Output the (x, y) coordinate of the center of the cell containing the given text.  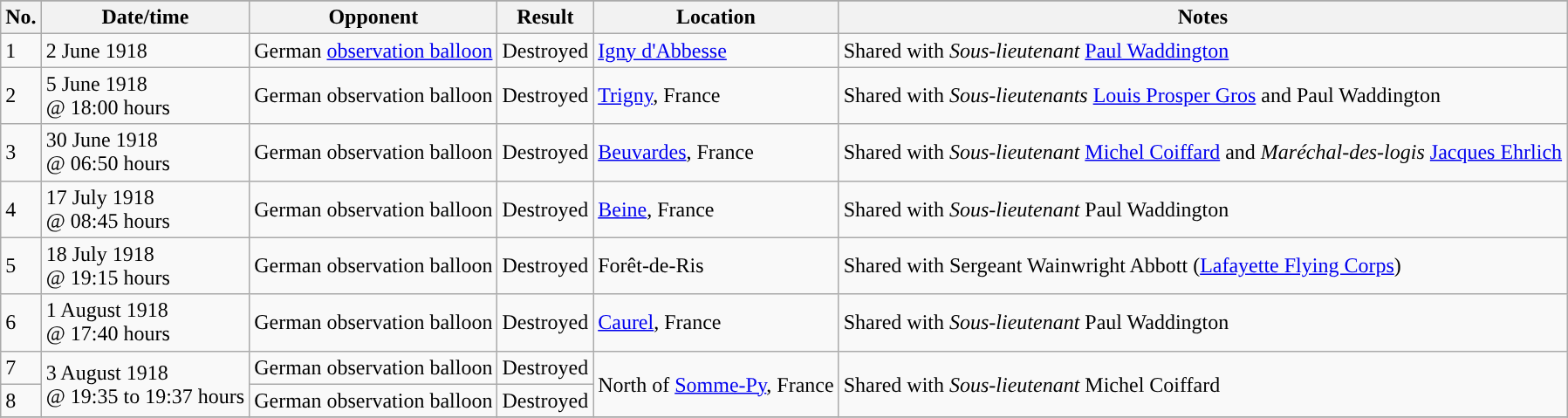
17 July 1918@ 08:45 hours (145, 209)
5 June 1918@ 18:00 hours (145, 96)
Shared with Sous-lieutenants Louis Prosper Gros and Paul Waddington (1202, 96)
Forêt-de-Ris (716, 265)
30 June 1918@ 06:50 hours (145, 152)
Shared with Sous-lieutenant Michel Coiffard and Maréchal-des-logis Jacques Ehrlich (1202, 152)
North of Somme-Py, France (716, 384)
7 (21, 367)
18 July 1918@ 19:15 hours (145, 265)
No. (21, 17)
3 (21, 152)
Shared with Sous-lieutenant Michel Coiffard (1202, 384)
Caurel, France (716, 323)
6 (21, 323)
Opponent (373, 17)
Location (716, 17)
2 June 1918 (145, 51)
Notes (1202, 17)
Beine, France (716, 209)
Beuvardes, France (716, 152)
Result (545, 17)
Date/time (145, 17)
4 (21, 209)
Shared with Sergeant Wainwright Abbott (Lafayette Flying Corps) (1202, 265)
5 (21, 265)
2 (21, 96)
Igny d'Abbesse (716, 51)
1 August 1918@ 17:40 hours (145, 323)
1 (21, 51)
Trigny, France (716, 96)
3 August 1918@ 19:35 to 19:37 hours (145, 384)
8 (21, 401)
